Scan for the cell matching the given text and deliver its (X, Y) coordinate at center. 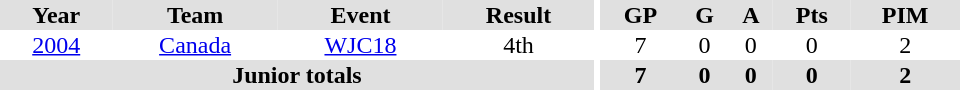
WJC18 (360, 45)
Junior totals (297, 75)
A (750, 15)
Result (518, 15)
Canada (194, 45)
Year (56, 15)
PIM (905, 15)
Event (360, 15)
Team (194, 15)
GP (640, 15)
G (705, 15)
2004 (56, 45)
Pts (812, 15)
4th (518, 45)
